Determine the [X, Y] coordinate at the center of the cell enclosing the given text.  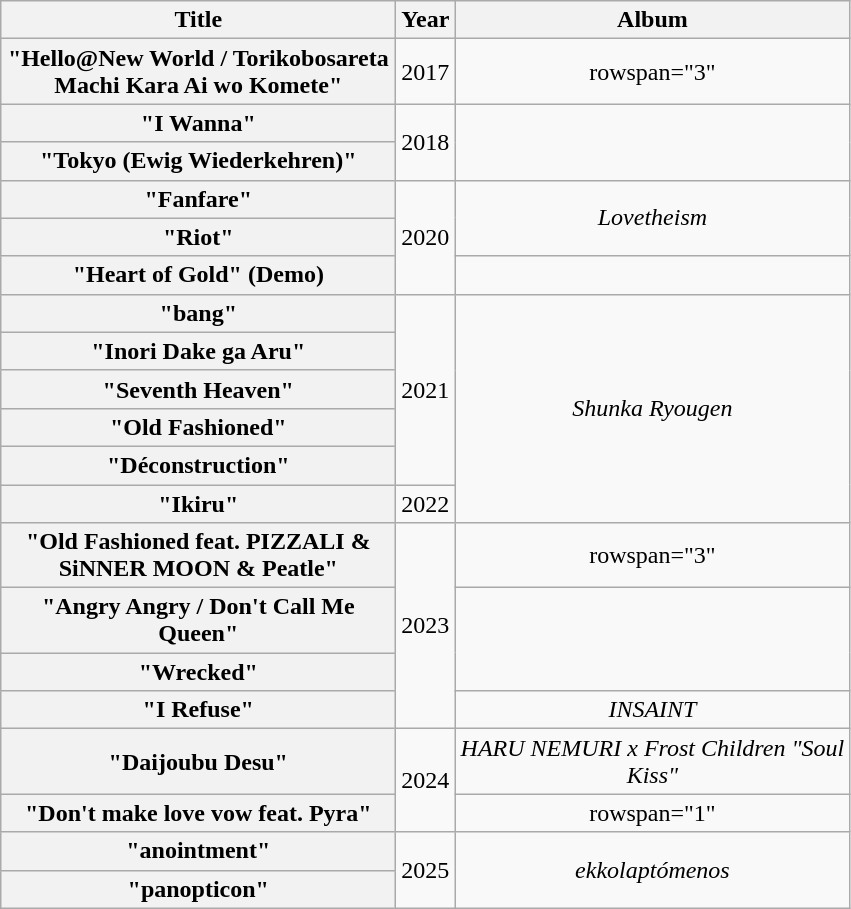
2018 [426, 142]
"I Refuse" [198, 710]
rowspan="1" [652, 813]
"bang" [198, 313]
"Don't make love vow feat. Pyra" [198, 813]
2021 [426, 389]
2022 [426, 503]
Title [198, 20]
Year [426, 20]
"Ikiru" [198, 503]
2024 [426, 780]
Lovetheism [652, 218]
INSAINT [652, 710]
"Riot" [198, 237]
"panopticon" [198, 889]
ekkolaptómenos [652, 870]
"Angry Angry / Don't Call Me Queen" [198, 620]
2023 [426, 626]
2020 [426, 237]
"Daijoubu Desu" [198, 762]
"Fanfare" [198, 199]
"Tokyo (Ewig Wiederkehren)" [198, 161]
"Wrecked" [198, 672]
"I Wanna" [198, 123]
2025 [426, 870]
Shunka Ryougen [652, 408]
HARU NEMURI x Frost Children "Soul Kiss" [652, 762]
"Old Fashioned" [198, 427]
2017 [426, 72]
"Old Fashioned feat. PIZZALI & SiNNER MOON & Peatle" [198, 556]
Album [652, 20]
"anointment" [198, 851]
"Heart of Gold" (Demo) [198, 275]
"Déconstruction" [198, 465]
"Inori Dake ga Aru" [198, 351]
"Hello@New World / Torikobosareta Machi Kara Ai wo Komete" [198, 72]
"Seventh Heaven" [198, 389]
